Locate the cell with the specified text and output its [X, Y] center coordinate. 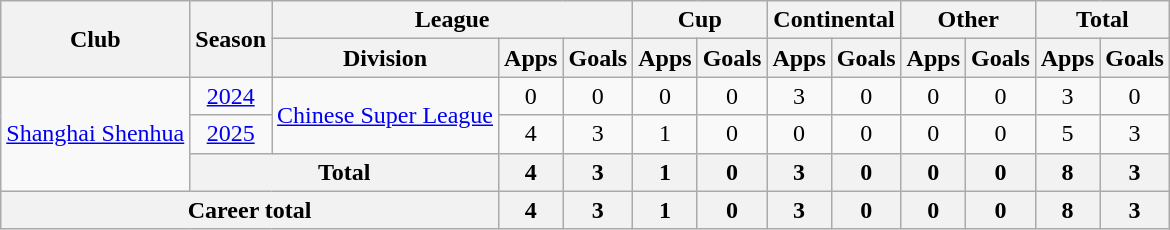
Season [231, 39]
Chinese Super League [386, 115]
Other [968, 20]
Cup [700, 20]
5 [1067, 134]
Division [386, 58]
Career total [250, 210]
Shanghai Shenhua [96, 134]
Continental [834, 20]
Club [96, 39]
League [452, 20]
2025 [231, 134]
2024 [231, 96]
